Determine the [x, y] coordinate at the center of the cell enclosing the given text.  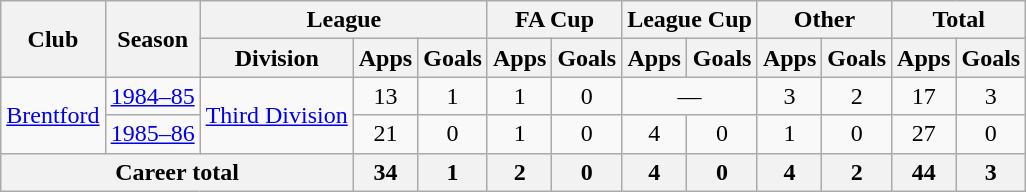
Third Division [276, 115]
League Cup [690, 20]
Brentford [53, 115]
21 [385, 134]
17 [924, 96]
League [344, 20]
34 [385, 172]
Career total [177, 172]
Season [152, 39]
1985–86 [152, 134]
13 [385, 96]
44 [924, 172]
FA Cup [554, 20]
27 [924, 134]
Total [959, 20]
Division [276, 58]
1984–85 [152, 96]
Club [53, 39]
— [690, 96]
Other [824, 20]
